Detect which cell encompasses the target text, then output its [X, Y] center coordinate. 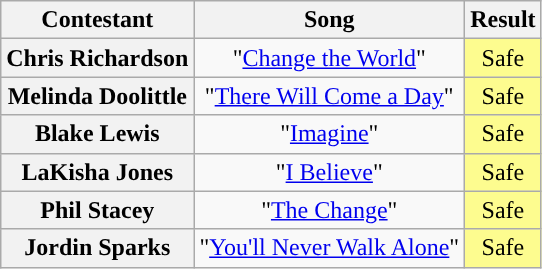
"Change the World" [330, 58]
LaKisha Jones [98, 172]
Chris Richardson [98, 58]
Contestant [98, 20]
"I Believe" [330, 172]
Blake Lewis [98, 134]
"The Change" [330, 210]
Result [503, 20]
"Imagine" [330, 134]
"You'll Never Walk Alone" [330, 248]
Song [330, 20]
Melinda Doolittle [98, 96]
Jordin Sparks [98, 248]
"There Will Come a Day" [330, 96]
Phil Stacey [98, 210]
